Scan for the cell matching the given text and deliver its (x, y) coordinate at center. 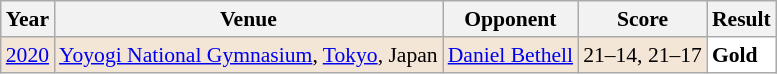
Result (742, 19)
Venue (248, 19)
2020 (28, 55)
21–14, 21–17 (642, 55)
Score (642, 19)
Daniel Bethell (510, 55)
Gold (742, 55)
Opponent (510, 19)
Yoyogi National Gymnasium, Tokyo, Japan (248, 55)
Year (28, 19)
